Scan for the cell matching the given text and deliver its (x, y) coordinate at center. 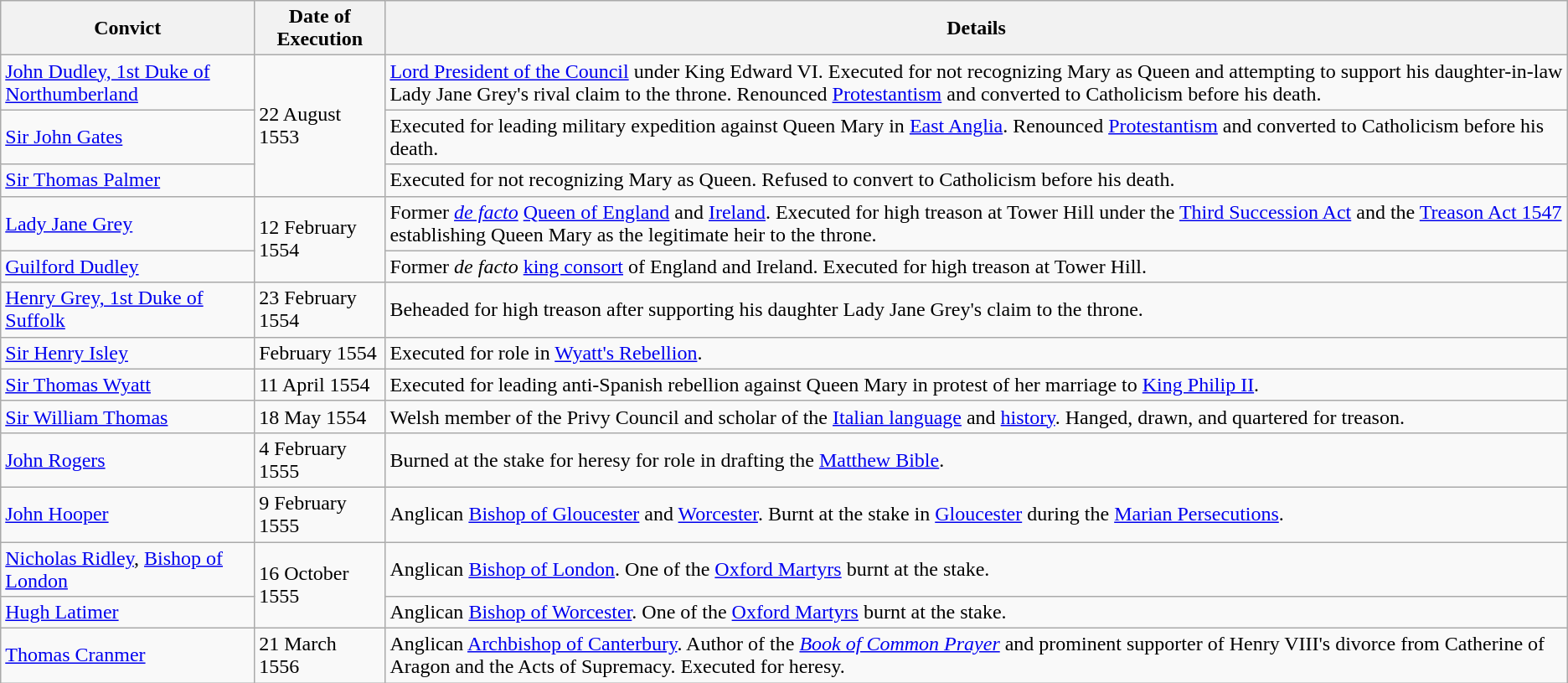
16 October 1555 (320, 585)
Executed for leading anti-Spanish rebellion against Queen Mary in protest of her marriage to King Philip II. (977, 385)
Details (977, 28)
Executed for role in Wyatt's Rebellion. (977, 353)
Guilford Dudley (127, 266)
Sir John Gates (127, 137)
Burned at the stake for heresy for role in drafting the Matthew Bible. (977, 459)
12 February 1554 (320, 240)
23 February 1554 (320, 310)
Welsh member of the Privy Council and scholar of the Italian language and history. Hanged, drawn, and quartered for treason. (977, 417)
Executed for leading military expedition against Queen Mary in East Anglia. Renounced Protestantism and converted to Catholicism before his death. (977, 137)
Former de facto king consort of England and Ireland. Executed for high treason at Tower Hill. (977, 266)
Beheaded for high treason after supporting his daughter Lady Jane Grey's claim to the throne. (977, 310)
Date of Execution (320, 28)
John Dudley, 1st Duke of Northumberland (127, 82)
Thomas Cranmer (127, 655)
9 February 1555 (320, 515)
Sir Thomas Wyatt (127, 385)
February 1554 (320, 353)
Executed for not recognizing Mary as Queen. Refused to convert to Catholicism before his death. (977, 180)
Henry Grey, 1st Duke of Suffolk (127, 310)
11 April 1554 (320, 385)
Sir William Thomas (127, 417)
Sir Henry Isley (127, 353)
Anglican Bishop of London. One of the Oxford Martyrs burnt at the stake. (977, 568)
18 May 1554 (320, 417)
Hugh Latimer (127, 613)
22 August 1553 (320, 126)
Anglican Bishop of Worcester. One of the Oxford Martyrs burnt at the stake. (977, 613)
John Rogers (127, 459)
Convict (127, 28)
21 March 1556 (320, 655)
Lady Jane Grey (127, 223)
Nicholas Ridley, Bishop of London (127, 568)
Sir Thomas Palmer (127, 180)
John Hooper (127, 515)
Anglican Bishop of Gloucester and Worcester. Burnt at the stake in Gloucester during the Marian Persecutions. (977, 515)
4 February 1555 (320, 459)
